Scan for the cell matching the given text and deliver its (X, Y) coordinate at center. 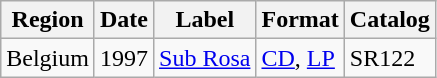
Label (205, 20)
Belgium (48, 58)
Format (300, 20)
CD, LP (300, 58)
Region (48, 20)
Catalog (390, 20)
1997 (124, 58)
SR122 (390, 58)
Date (124, 20)
Sub Rosa (205, 58)
